Determine the (x, y) coordinate at the center of the cell enclosing the given text.  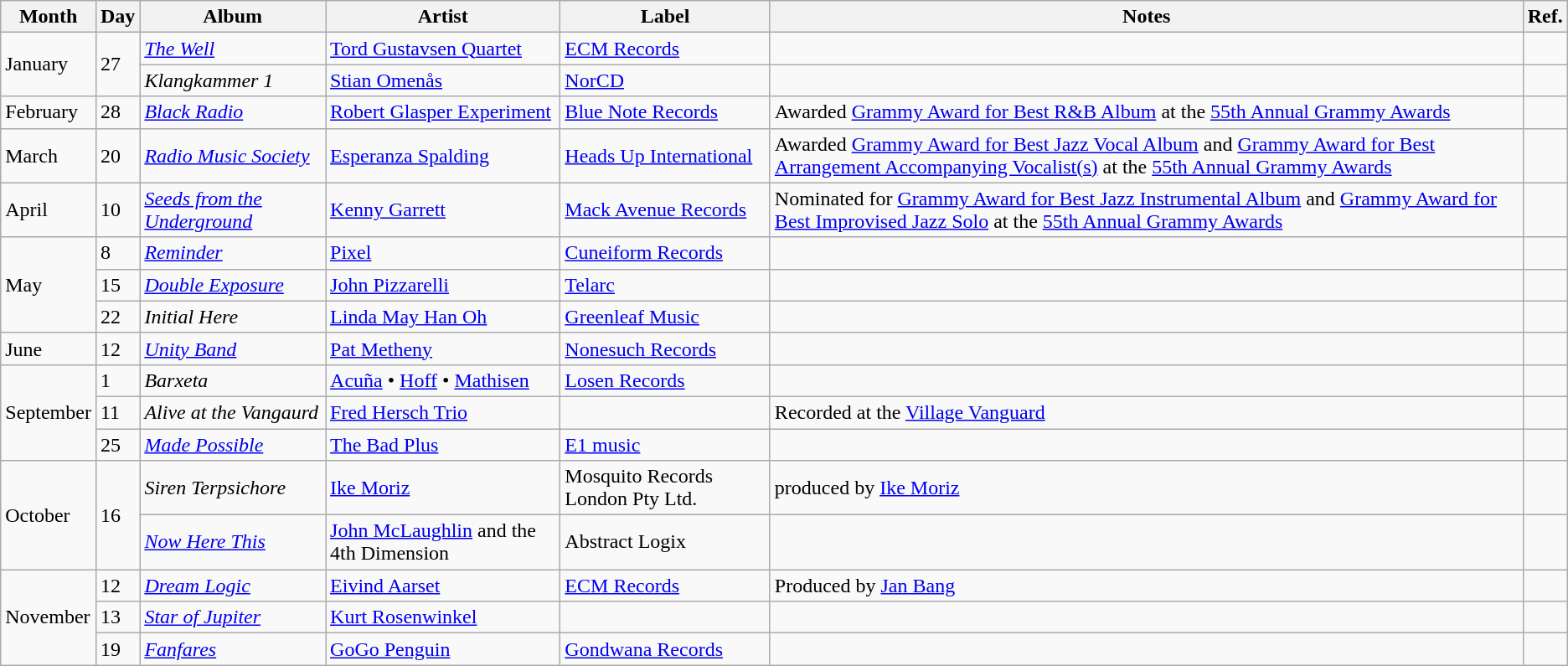
11 (117, 412)
NorCD (665, 80)
October (49, 515)
Kurt Rosenwinkel (443, 617)
Ref. (1545, 17)
Mack Avenue Records (665, 209)
Star of Jupiter (233, 617)
Initial Here (233, 317)
15 (117, 285)
January (49, 65)
Now Here This (233, 543)
28 (117, 112)
Stian Omenås (443, 80)
Ike Moriz (443, 488)
Radio Music Society (233, 156)
Alive at the Vangaurd (233, 412)
June (49, 348)
Gondwana Records (665, 649)
Tord Gustavsen Quartet (443, 49)
John McLaughlin and the 4th Dimension (443, 543)
Abstract Logix (665, 543)
November (49, 617)
Cuneiform Records (665, 253)
produced by Ike Moriz (1146, 488)
September (49, 412)
Reminder (233, 253)
Month (49, 17)
16 (117, 515)
Black Radio (233, 112)
Robert Glasper Experiment (443, 112)
Siren Terpsichore (233, 488)
Barxeta (233, 380)
Dream Logic (233, 586)
Notes (1146, 17)
8 (117, 253)
Greenleaf Music (665, 317)
19 (117, 649)
Seeds from the Underground (233, 209)
10 (117, 209)
Mosquito Records London Pty Ltd. (665, 488)
Day (117, 17)
Unity Band (233, 348)
John Pizzarelli (443, 285)
Klangkammer 1 (233, 80)
Awarded Grammy Award for Best R&B Album at the 55th Annual Grammy Awards (1146, 112)
Telarc (665, 285)
Esperanza Spalding (443, 156)
Eivind Aarset (443, 586)
April (49, 209)
February (49, 112)
Fred Hersch Trio (443, 412)
Acuña • Hoff • Mathisen (443, 380)
E1 music (665, 445)
GoGo Penguin (443, 649)
The Bad Plus (443, 445)
Losen Records (665, 380)
20 (117, 156)
25 (117, 445)
Fanfares (233, 649)
Produced by Jan Bang (1146, 586)
1 (117, 380)
Made Possible (233, 445)
Kenny Garrett (443, 209)
Heads Up International (665, 156)
Pat Metheny (443, 348)
May (49, 285)
Nominated for Grammy Award for Best Jazz Instrumental Album and Grammy Award for Best Improvised Jazz Solo at the 55th Annual Grammy Awards (1146, 209)
Label (665, 17)
Blue Note Records (665, 112)
22 (117, 317)
Album (233, 17)
Recorded at the Village Vanguard (1146, 412)
Awarded Grammy Award for Best Jazz Vocal Album and Grammy Award for Best Arrangement Accompanying Vocalist(s) at the 55th Annual Grammy Awards (1146, 156)
Double Exposure (233, 285)
27 (117, 65)
Artist (443, 17)
March (49, 156)
13 (117, 617)
The Well (233, 49)
Pixel (443, 253)
Linda May Han Oh (443, 317)
Nonesuch Records (665, 348)
